Extract the (X, Y) coordinate from the center of the cell holding the provided text.  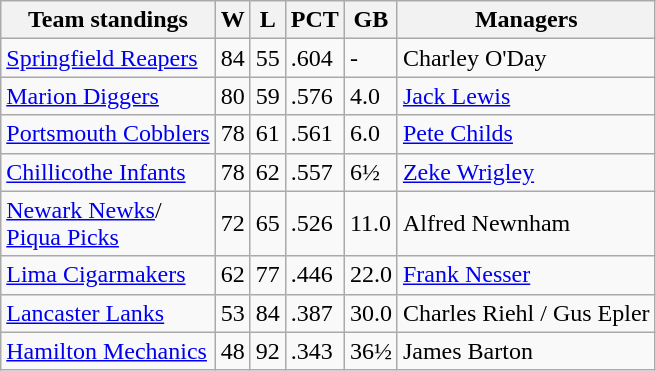
Managers (526, 20)
6½ (370, 172)
.526 (314, 224)
Hamilton Mechanics (108, 351)
James Barton (526, 351)
.343 (314, 351)
Pete Childs (526, 134)
Zeke Wrigley (526, 172)
30.0 (370, 313)
- (370, 58)
22.0 (370, 275)
PCT (314, 20)
.604 (314, 58)
Lima Cigarmakers (108, 275)
65 (268, 224)
Charley O'Day (526, 58)
53 (232, 313)
.387 (314, 313)
11.0 (370, 224)
Portsmouth Cobblers (108, 134)
L (268, 20)
92 (268, 351)
Springfield Reapers (108, 58)
.576 (314, 96)
GB (370, 20)
Team standings (108, 20)
W (232, 20)
55 (268, 58)
.561 (314, 134)
Lancaster Lanks (108, 313)
61 (268, 134)
4.0 (370, 96)
6.0 (370, 134)
72 (232, 224)
Jack Lewis (526, 96)
Alfred Newnham (526, 224)
Frank Nesser (526, 275)
Marion Diggers (108, 96)
Chillicothe Infants (108, 172)
.557 (314, 172)
59 (268, 96)
36½ (370, 351)
48 (232, 351)
Newark Newks/Piqua Picks (108, 224)
80 (232, 96)
77 (268, 275)
.446 (314, 275)
Charles Riehl / Gus Epler (526, 313)
